Locate the cell with the specified text and output its (x, y) center coordinate. 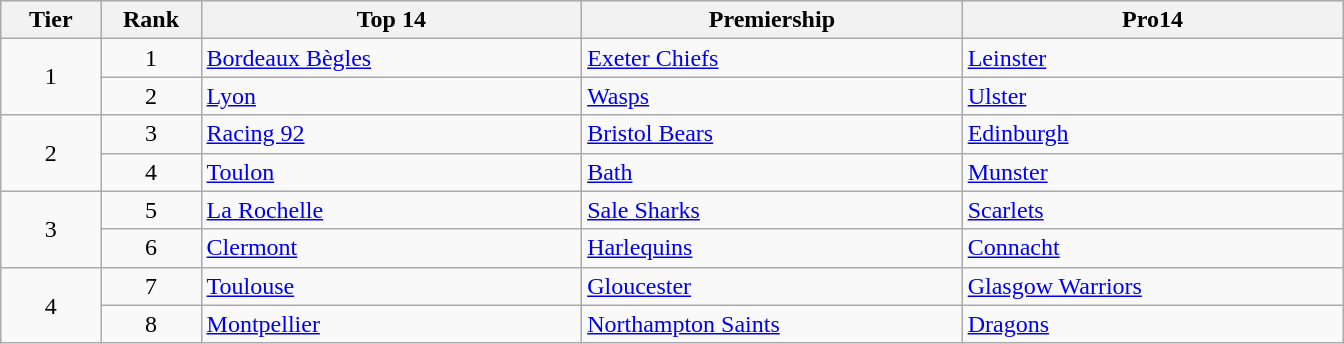
8 (151, 324)
Sale Sharks (772, 210)
5 (151, 210)
Premiership (772, 20)
Edinburgh (1152, 134)
Munster (1152, 172)
Rank (151, 20)
7 (151, 286)
Pro14 (1152, 20)
Toulon (392, 172)
Bordeaux Bègles (392, 58)
Wasps (772, 96)
Leinster (1152, 58)
6 (151, 248)
Northampton Saints (772, 324)
Harlequins (772, 248)
Connacht (1152, 248)
Dragons (1152, 324)
La Rochelle (392, 210)
Bath (772, 172)
Top 14 (392, 20)
Tier (51, 20)
Gloucester (772, 286)
Clermont (392, 248)
Bristol Bears (772, 134)
Toulouse (392, 286)
Lyon (392, 96)
Montpellier (392, 324)
Ulster (1152, 96)
Racing 92 (392, 134)
Exeter Chiefs (772, 58)
Glasgow Warriors (1152, 286)
Scarlets (1152, 210)
